From the cell containing the given text, extract its center point as [X, Y] coordinate. 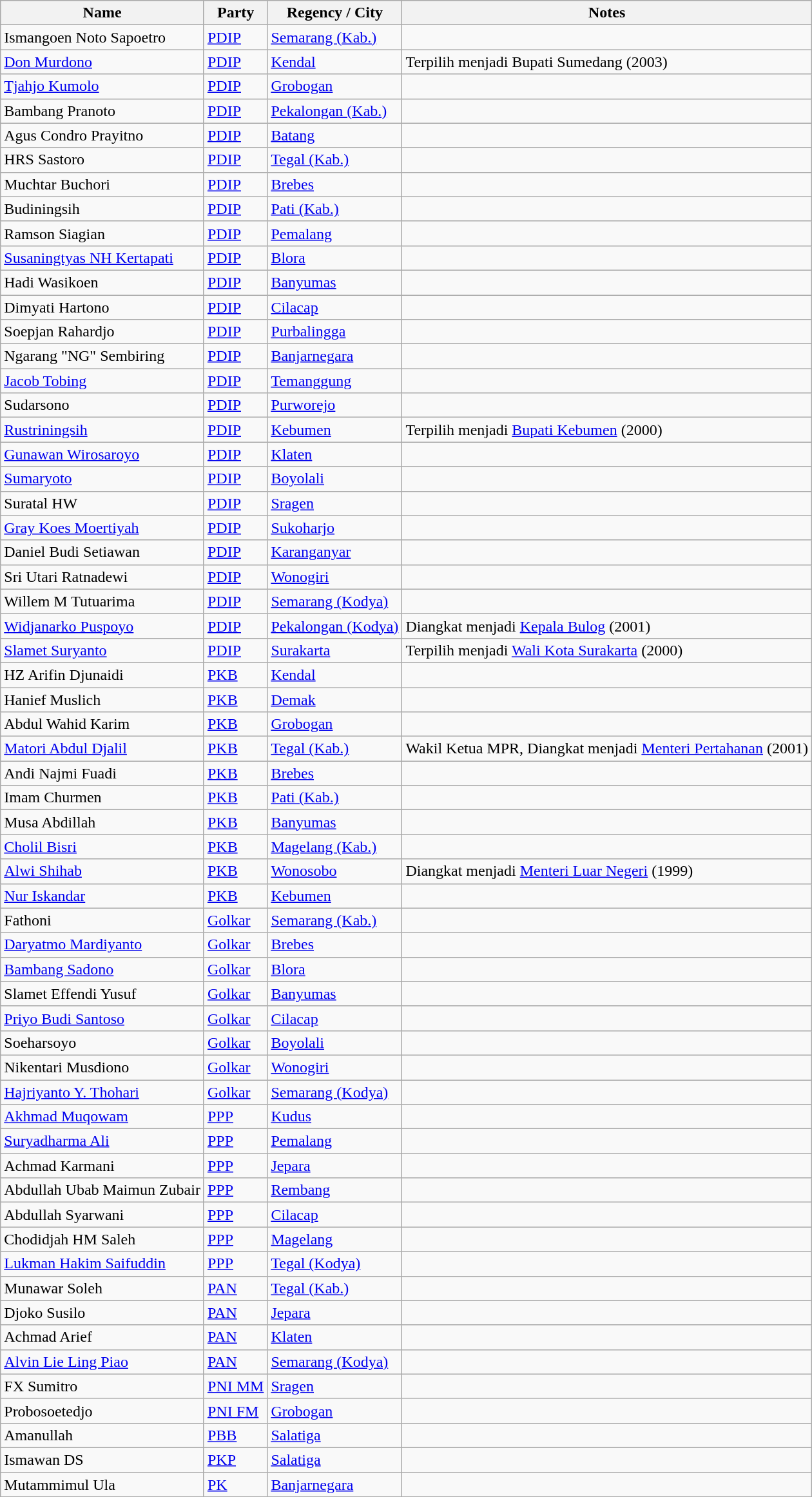
Ramson Siagian [102, 233]
Abdul Wahid Karim [102, 724]
Don Murdono [102, 62]
Akhmad Muqowam [102, 1117]
Wakil Ketua MPR, Diangkat menjadi Menteri Pertahanan (2001) [607, 749]
Soepjan Rahardjo [102, 332]
Surakarta [335, 650]
Nikentari Musdiono [102, 1067]
Terpilih menjadi Bupati Kebumen (2000) [607, 430]
Chodidjah HM Saleh [102, 1239]
Cholil Bisri [102, 847]
Ismangoen Noto Sapoetro [102, 37]
Notes [607, 13]
Diangkat menjadi Menteri Luar Negeri (1999) [607, 871]
HRS Sastoro [102, 160]
Batang [335, 135]
Abdullah Ubab Maimun Zubair [102, 1190]
Daryatmo Mardiyanto [102, 945]
Wonosobo [335, 871]
Purbalingga [335, 332]
Terpilih menjadi Wali Kota Surakarta (2000) [607, 650]
Widjanarko Puspoyo [102, 626]
Budiningsih [102, 209]
Regency / City [335, 13]
Bambang Pranoto [102, 111]
Imam Churmen [102, 798]
Amanullah [102, 1435]
Mutammimul Ula [102, 1484]
Pekalongan (Kodya) [335, 626]
Sudarsono [102, 405]
Tjahjo Kumolo [102, 86]
Suratal HW [102, 503]
Alwi Shihab [102, 871]
Sri Utari Ratnadewi [102, 577]
Ismawan DS [102, 1460]
Sukoharjo [335, 528]
Nur Iskandar [102, 896]
Achmad Karmani [102, 1166]
Demak [335, 699]
Slamet Effendi Yusuf [102, 994]
Slamet Suryanto [102, 650]
Achmad Arief [102, 1337]
Fathoni [102, 920]
Muchtar Buchori [102, 184]
Party [235, 13]
Magelang (Kab.) [335, 847]
Diangkat menjadi Kepala Bulog (2001) [607, 626]
Tegal (Kodya) [335, 1264]
Bambang Sadono [102, 969]
PBB [235, 1435]
Hadi Wasikoen [102, 282]
Purworejo [335, 405]
Daniel Budi Setiawan [102, 552]
PKP [235, 1460]
Munawar Soleh [102, 1288]
Suryadharma Ali [102, 1141]
Ngarang "NG" Sembiring [102, 356]
Susaningtyas NH Kertapati [102, 258]
Jacob Tobing [102, 381]
Magelang [335, 1239]
Soeharsoyo [102, 1043]
Hajriyanto Y. Thohari [102, 1092]
Pekalongan (Kab.) [335, 111]
Matori Abdul Djalil [102, 749]
Musa Abdillah [102, 822]
Agus Condro Prayitno [102, 135]
Name [102, 13]
Lukman Hakim Saifuddin [102, 1264]
Priyo Budi Santoso [102, 1018]
Hanief Muslich [102, 699]
Gray Koes Moertiyah [102, 528]
Sumaryoto [102, 479]
Gunawan Wirosaroyo [102, 454]
Djoko Susilo [102, 1313]
Temanggung [335, 381]
Probosoetedjo [102, 1411]
PNI FM [235, 1411]
Willem M Tutuarima [102, 601]
Kudus [335, 1117]
Alvin Lie Ling Piao [102, 1362]
Karanganyar [335, 552]
Rembang [335, 1190]
Rustriningsih [102, 430]
HZ Arifin Djunaidi [102, 675]
Dimyati Hartono [102, 307]
FX Sumitro [102, 1386]
Andi Najmi Fuadi [102, 773]
Abdullah Syarwani [102, 1215]
Terpilih menjadi Bupati Sumedang (2003) [607, 62]
PNI MM [235, 1386]
PK [235, 1484]
